Locate the cell with the specified text and output its (X, Y) center coordinate. 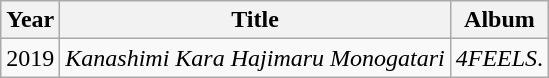
Album (499, 20)
2019 (30, 58)
Kanashimi Kara Hajimaru Monogatari (255, 58)
Title (255, 20)
Year (30, 20)
4FEELS. (499, 58)
